Return [x, y] of the center of cell containing provided text 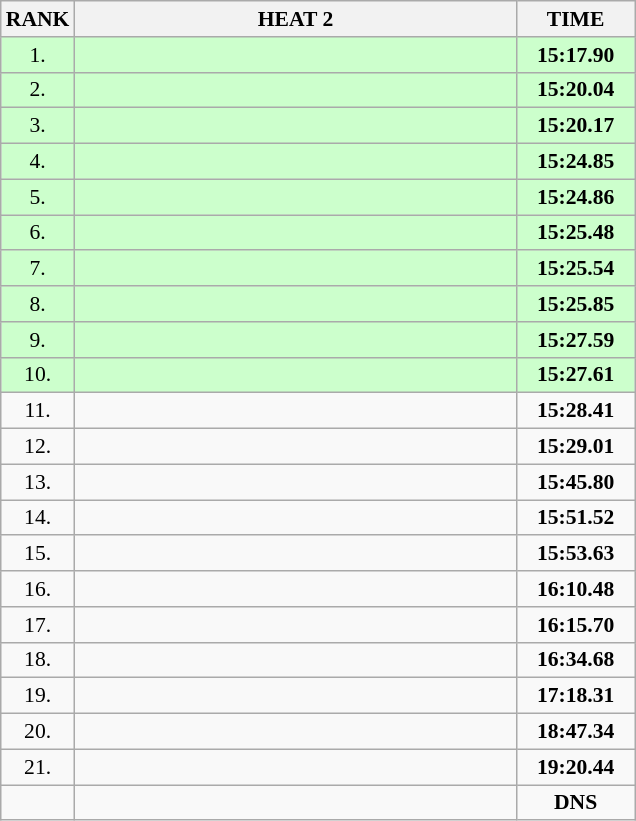
15:17.90 [576, 55]
15:51.52 [576, 518]
15:24.85 [576, 162]
17. [38, 625]
18. [38, 660]
DNS [576, 803]
16:10.48 [576, 589]
14. [38, 518]
1. [38, 55]
15:27.59 [576, 340]
15:27.61 [576, 375]
18:47.34 [576, 732]
15:29.01 [576, 447]
9. [38, 340]
11. [38, 411]
15:25.48 [576, 233]
13. [38, 482]
16:15.70 [576, 625]
15:25.54 [576, 269]
2. [38, 90]
19. [38, 696]
3. [38, 126]
TIME [576, 19]
16:34.68 [576, 660]
10. [38, 375]
19:20.44 [576, 767]
15:20.17 [576, 126]
15:45.80 [576, 482]
15:28.41 [576, 411]
15:20.04 [576, 90]
7. [38, 269]
8. [38, 304]
15:25.85 [576, 304]
15. [38, 554]
15:24.86 [576, 197]
21. [38, 767]
12. [38, 447]
16. [38, 589]
20. [38, 732]
5. [38, 197]
15:53.63 [576, 554]
6. [38, 233]
4. [38, 162]
17:18.31 [576, 696]
RANK [38, 19]
HEAT 2 [295, 19]
